Scan for the cell matching the given text and deliver its [X, Y] coordinate at center. 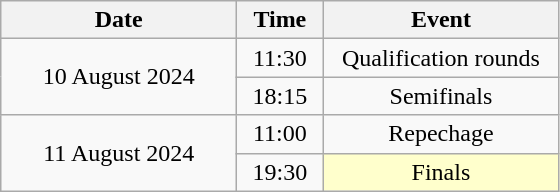
19:30 [280, 172]
11 August 2024 [119, 153]
Repechage [441, 134]
Time [280, 20]
Event [441, 20]
18:15 [280, 96]
11:30 [280, 58]
Finals [441, 172]
Qualification rounds [441, 58]
11:00 [280, 134]
Semifinals [441, 96]
10 August 2024 [119, 77]
Date [119, 20]
